Return the [x, y] coordinate for the center point of the cell that contains the specified text.  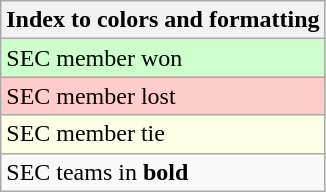
SEC teams in bold [163, 172]
SEC member tie [163, 134]
SEC member lost [163, 96]
SEC member won [163, 58]
Index to colors and formatting [163, 20]
